Return the (x, y) coordinate for the center point of the cell that contains the specified text.  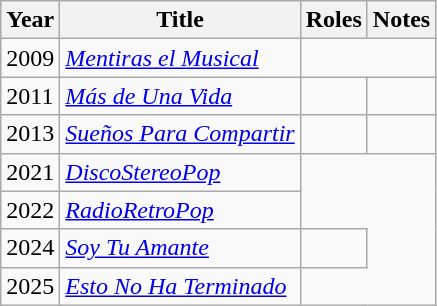
Sueños Para Compartir (180, 134)
Notes (401, 20)
DiscoStereoPop (180, 172)
Más de Una Vida (180, 96)
Year (30, 20)
2009 (30, 58)
2022 (30, 210)
2025 (30, 286)
2011 (30, 96)
2013 (30, 134)
2021 (30, 172)
Title (180, 20)
Roles (334, 20)
Mentiras el Musical (180, 58)
RadioRetroPop (180, 210)
Esto No Ha Terminado (180, 286)
2024 (30, 248)
Soy Tu Amante (180, 248)
